Scan for the cell matching the given text and deliver its [X, Y] coordinate at center. 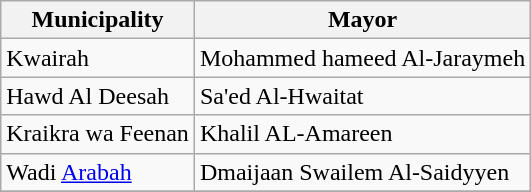
Dmaijaan Swailem Al-Saidyyen [362, 172]
Khalil AL-Amareen [362, 134]
Mayor [362, 20]
Hawd Al Deesah [98, 96]
Municipality [98, 20]
Mohammed hameed Al-Jaraymeh [362, 58]
Sa'ed Al-Hwaitat [362, 96]
Wadi Arabah [98, 172]
Kwairah [98, 58]
Kraikra wa Feenan [98, 134]
